Return the [x, y] coordinate for the center point of the cell that contains the specified text.  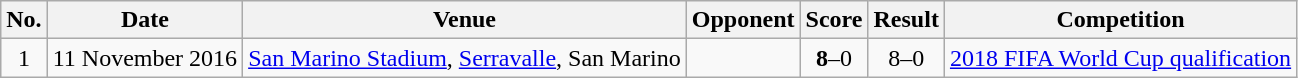
11 November 2016 [144, 58]
Result [906, 20]
Opponent [743, 20]
San Marino Stadium, Serravalle, San Marino [465, 58]
Competition [1120, 20]
1 [24, 58]
Venue [465, 20]
No. [24, 20]
Date [144, 20]
Score [834, 20]
2018 FIFA World Cup qualification [1120, 58]
